Return the (X, Y) coordinate for the center point of the cell that contains the specified text.  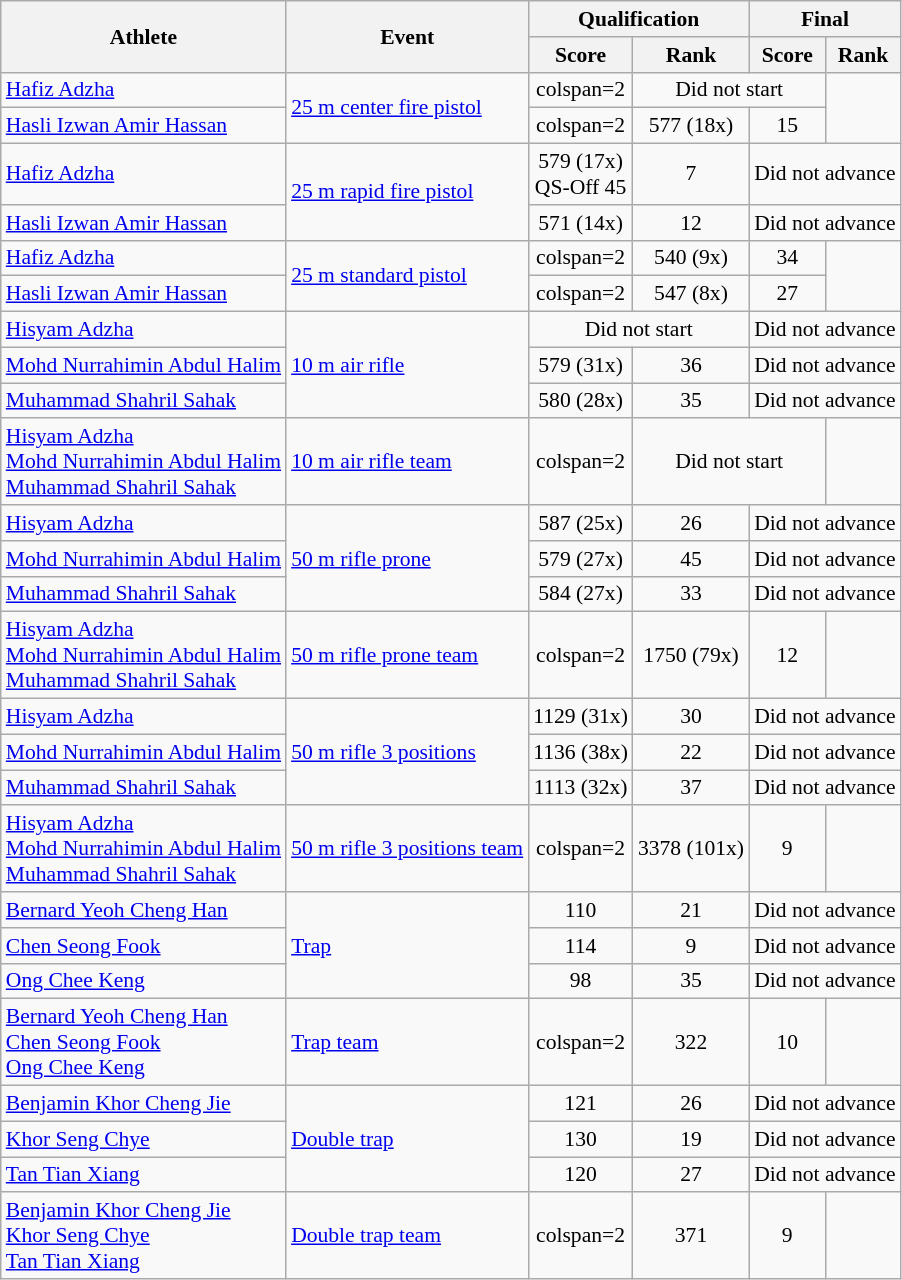
Khor Seng Chye (144, 1139)
22 (691, 752)
371 (691, 1236)
Ong Chee Keng (144, 981)
Final (825, 19)
25 m standard pistol (407, 276)
Qualification (638, 19)
587 (25x) (580, 523)
121 (580, 1104)
322 (691, 1042)
580 (28x) (580, 401)
7 (691, 174)
Double trap (407, 1140)
Trap (407, 946)
1136 (38x) (580, 752)
34 (787, 258)
25 m rapid fire pistol (407, 192)
110 (580, 910)
21 (691, 910)
50 m rifle prone (407, 558)
45 (691, 559)
584 (27x) (580, 594)
15 (787, 126)
Athlete (144, 36)
50 m rifle 3 positions team (407, 850)
98 (580, 981)
19 (691, 1139)
540 (9x) (691, 258)
1129 (31x) (580, 717)
579 (27x) (580, 559)
10 m air rifle team (407, 462)
10 m air rifle (407, 366)
Tan Tian Xiang (144, 1175)
120 (580, 1175)
3378 (101x) (691, 850)
577 (18x) (691, 126)
50 m rifle prone team (407, 656)
Bernard Yeoh Cheng Han (144, 910)
Double trap team (407, 1236)
114 (580, 946)
130 (580, 1139)
Trap team (407, 1042)
Benjamin Khor Cheng Jie (144, 1104)
579 (31x) (580, 365)
579 (17x)QS-Off 45 (580, 174)
1750 (79x) (691, 656)
36 (691, 365)
Chen Seong Fook (144, 946)
50 m rifle 3 positions (407, 752)
10 (787, 1042)
Bernard Yeoh Cheng HanChen Seong FookOng Chee Keng (144, 1042)
Benjamin Khor Cheng JieKhor Seng ChyeTan Tian Xiang (144, 1236)
Event (407, 36)
25 m center fire pistol (407, 108)
30 (691, 717)
547 (8x) (691, 294)
1113 (32x) (580, 788)
571 (14x) (580, 223)
33 (691, 594)
37 (691, 788)
